Capture the cell that displays the provided text and extract its [X, Y] central coordinate. 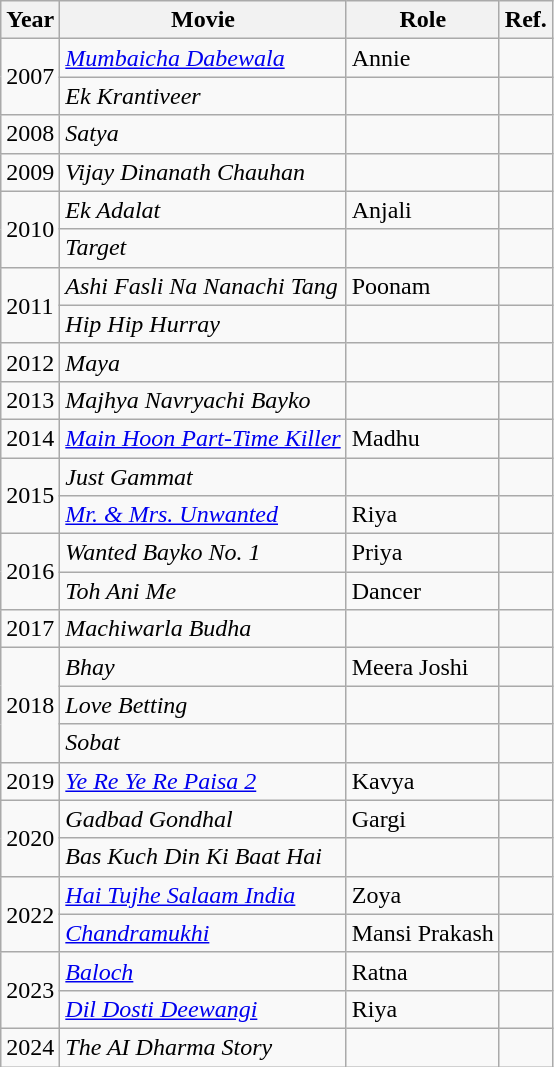
Kavya [422, 781]
Ref. [526, 20]
Baloch [203, 971]
Movie [203, 20]
Hip Hip Hurray [203, 324]
Bhay [203, 667]
Dil Dosti Deewangi [203, 1009]
Priya [422, 553]
The AI Dharma Story [203, 1047]
Main Hoon Part-Time Killer [203, 438]
Chandramukhi [203, 933]
2012 [30, 362]
2015 [30, 496]
Zoya [422, 895]
2018 [30, 705]
2010 [30, 229]
Poonam [422, 286]
Love Betting [203, 705]
2008 [30, 134]
2019 [30, 781]
Year [30, 20]
Ashi Fasli Na Nanachi Tang [203, 286]
2007 [30, 77]
2024 [30, 1047]
Bas Kuch Din Ki Baat Hai [203, 857]
Machiwarla Budha [203, 629]
Sobat [203, 743]
Majhya Navryachi Bayko [203, 400]
Anjali [422, 210]
2016 [30, 572]
Maya [203, 362]
2020 [30, 838]
Role [422, 20]
Just Gammat [203, 477]
Gargi [422, 819]
Madhu [422, 438]
Ek Krantiveer [203, 96]
Toh Ani Me [203, 591]
Mumbaicha Dabewala [203, 58]
2009 [30, 172]
Target [203, 248]
Gadbad Gondhal [203, 819]
Mansi Prakash [422, 933]
2022 [30, 914]
Dancer [422, 591]
Hai Tujhe Salaam India [203, 895]
Meera Joshi [422, 667]
2014 [30, 438]
Mr. & Mrs. Unwanted [203, 515]
2023 [30, 990]
Satya [203, 134]
Annie [422, 58]
2017 [30, 629]
Wanted Bayko No. 1 [203, 553]
2011 [30, 305]
Ye Re Ye Re Paisa 2 [203, 781]
2013 [30, 400]
Ek Adalat [203, 210]
Vijay Dinanath Chauhan [203, 172]
Ratna [422, 971]
